Identify which cell holds the provided text, then report its [x, y] central coordinate. 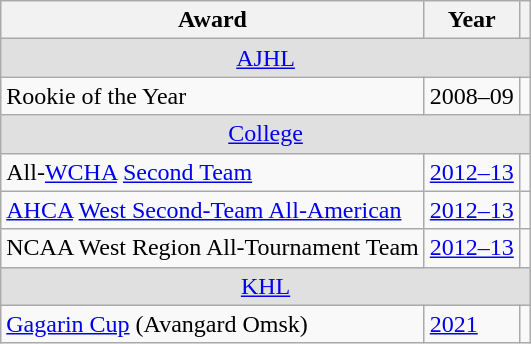
AHCA West Second-Team All-American [213, 210]
KHL [266, 286]
2008–09 [472, 96]
Year [472, 20]
Rookie of the Year [213, 96]
College [266, 134]
NCAA West Region All-Tournament Team [213, 248]
Gagarin Cup (Avangard Omsk) [213, 324]
All-WCHA Second Team [213, 172]
2021 [472, 324]
Award [213, 20]
AJHL [266, 58]
